Find where the given text appears and provide that cell's center as [X, Y] coordinate. 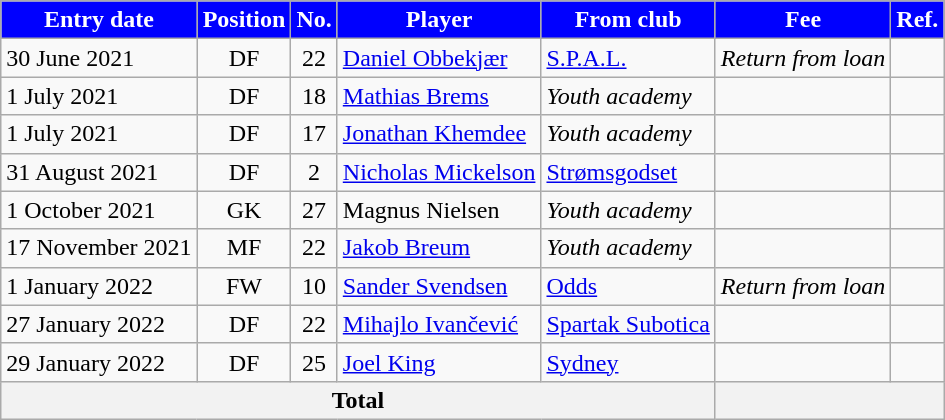
Nicholas Mickelson [439, 172]
30 June 2021 [99, 58]
Spartak Subotica [628, 324]
25 [314, 362]
Mathias Brems [439, 96]
27 [314, 210]
Joel King [439, 362]
10 [314, 286]
18 [314, 96]
29 January 2022 [99, 362]
Daniel Obbekjær [439, 58]
Position [244, 20]
17 [314, 134]
Entry date [99, 20]
GK [244, 210]
17 November 2021 [99, 248]
Sander Svendsen [439, 286]
Jakob Breum [439, 248]
FW [244, 286]
Odds [628, 286]
1 January 2022 [99, 286]
27 January 2022 [99, 324]
Player [439, 20]
Fee [803, 20]
S.P.A.L. [628, 58]
Sydney [628, 362]
MF [244, 248]
1 October 2021 [99, 210]
Total [358, 400]
From club [628, 20]
Strømsgodset [628, 172]
Ref. [918, 20]
No. [314, 20]
31 August 2021 [99, 172]
Magnus Nielsen [439, 210]
2 [314, 172]
Jonathan Khemdee [439, 134]
Mihajlo Ivančević [439, 324]
